Determine the (X, Y) coordinate at the center of the cell enclosing the given text.  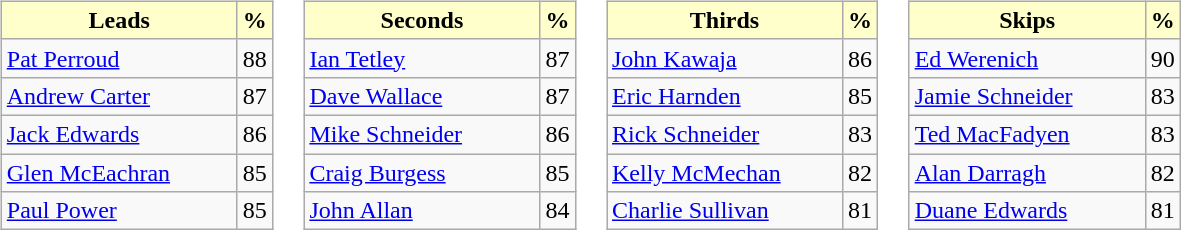
Ed Werenich (1027, 58)
Ted MacFadyen (1027, 134)
John Kawaja (724, 58)
Glen McEachran (119, 173)
John Allan (422, 211)
Rick Schneider (724, 134)
Skips (1027, 20)
Charlie Sullivan (724, 211)
Duane Edwards (1027, 211)
Craig Burgess (422, 173)
90 (1162, 58)
Pat Perroud (119, 58)
Mike Schneider (422, 134)
Leads (119, 20)
Jamie Schneider (1027, 96)
Paul Power (119, 211)
Kelly McMechan (724, 173)
Eric Harnden (724, 96)
Thirds (724, 20)
Dave Wallace (422, 96)
84 (558, 211)
Andrew Carter (119, 96)
Ian Tetley (422, 58)
88 (254, 58)
Alan Darragh (1027, 173)
Seconds (422, 20)
Jack Edwards (119, 134)
